From the cell containing the given text, extract its center point as [X, Y] coordinate. 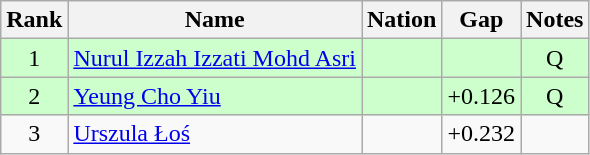
1 [34, 58]
Name [215, 20]
Rank [34, 20]
+0.232 [482, 134]
Nurul Izzah Izzati Mohd Asri [215, 58]
Yeung Cho Yiu [215, 96]
Nation [402, 20]
Notes [555, 20]
Gap [482, 20]
2 [34, 96]
+0.126 [482, 96]
Urszula Łoś [215, 134]
3 [34, 134]
